Identify which cell holds the provided text, then report its (X, Y) central coordinate. 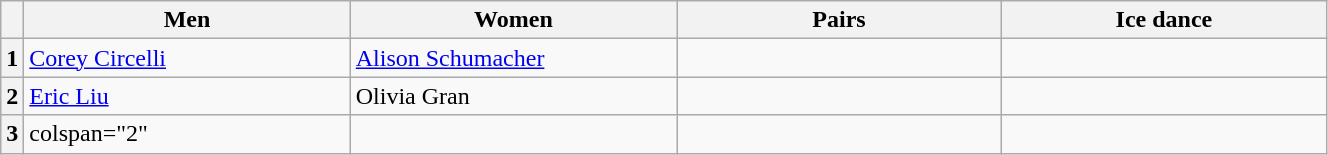
3 (12, 134)
1 (12, 58)
Ice dance (1164, 20)
Olivia Gran (513, 96)
Eric Liu (187, 96)
Pairs (840, 20)
Men (187, 20)
Alison Schumacher (513, 58)
Women (513, 20)
colspan="2" (187, 134)
2 (12, 96)
Corey Circelli (187, 58)
